Detect which cell encompasses the target text, then output its [x, y] center coordinate. 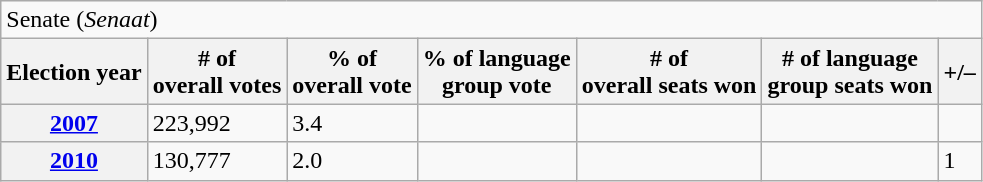
# ofoverall votes [217, 72]
Election year [74, 72]
1 [960, 161]
130,777 [217, 161]
2010 [74, 161]
2.0 [352, 161]
223,992 [217, 123]
2007 [74, 123]
+/– [960, 72]
% of languagegroup vote [496, 72]
% ofoverall vote [352, 72]
3.4 [352, 123]
# of languagegroup seats won [850, 72]
Senate (Senaat) [492, 20]
# ofoverall seats won [669, 72]
